Output the [X, Y] coordinate of the center of the cell containing the given text.  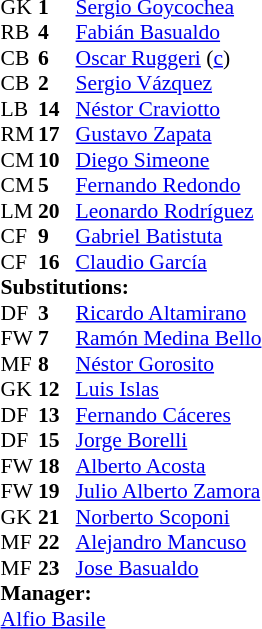
17 [57, 135]
LB [20, 109]
Fabián Basualdo [169, 33]
Manager: [132, 593]
10 [57, 160]
4 [57, 33]
RM [20, 135]
14 [57, 109]
13 [57, 415]
2 [57, 83]
18 [57, 466]
Norberto Scoponi [169, 517]
Claudio García [169, 262]
Jose Basualdo [169, 568]
5 [57, 185]
16 [57, 262]
7 [57, 339]
3 [57, 313]
Fernando Cáceres [169, 415]
8 [57, 364]
Ricardo Altamirano [169, 313]
Diego Simeone [169, 160]
Gustavo Zapata [169, 135]
Julio Alberto Zamora [169, 491]
Jorge Borelli [169, 441]
21 [57, 517]
22 [57, 543]
Leonardo Rodríguez [169, 211]
Substitutions: [132, 287]
20 [57, 211]
LM [20, 211]
Oscar Ruggeri (c) [169, 58]
Ramón Medina Bello [169, 339]
12 [57, 389]
Néstor Gorosito [169, 364]
6 [57, 58]
Luis Islas [169, 389]
Gabriel Batistuta [169, 237]
Néstor Craviotto [169, 109]
19 [57, 491]
23 [57, 568]
Alberto Acosta [169, 466]
Fernando Redondo [169, 185]
9 [57, 237]
15 [57, 441]
RB [20, 33]
Sergio Vázquez [169, 83]
Alejandro Mancuso [169, 543]
